Extract the (x, y) coordinate from the center of the cell holding the provided text.  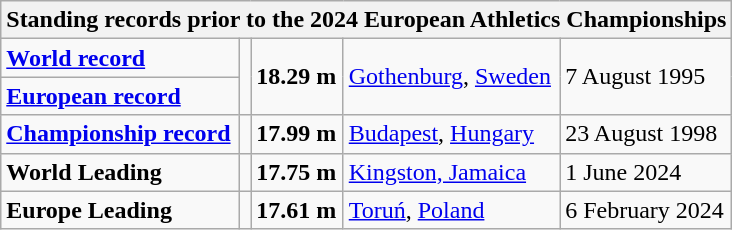
6 February 2024 (646, 210)
17.61 m (297, 210)
Europe Leading (120, 210)
Budapest, Hungary (451, 134)
Toruń, Poland (451, 210)
23 August 1998 (646, 134)
18.29 m (297, 77)
World Leading (120, 172)
1 June 2024 (646, 172)
Championship record (120, 134)
17.75 m (297, 172)
Gothenburg, Sweden (451, 77)
17.99 m (297, 134)
European record (120, 96)
Standing records prior to the 2024 European Athletics Championships (366, 20)
World record (120, 58)
Kingston, Jamaica (451, 172)
7 August 1995 (646, 77)
